From the cell containing the given text, extract its center point as [x, y] coordinate. 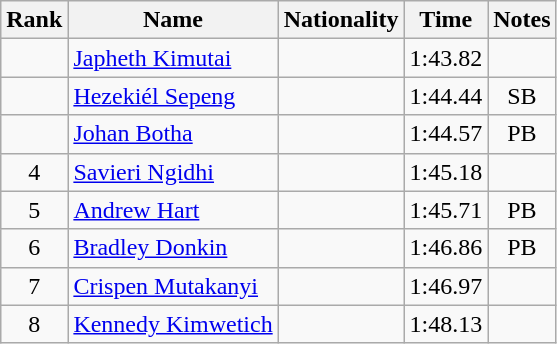
Hezekiél Sepeng [173, 96]
1:44.57 [446, 134]
Japheth Kimutai [173, 58]
Notes [522, 20]
1:44.44 [446, 96]
7 [34, 286]
Rank [34, 20]
5 [34, 210]
1:48.13 [446, 324]
Andrew Hart [173, 210]
4 [34, 172]
1:46.97 [446, 286]
1:46.86 [446, 248]
8 [34, 324]
6 [34, 248]
Savieri Ngidhi [173, 172]
1:45.18 [446, 172]
Johan Botha [173, 134]
1:43.82 [446, 58]
Kennedy Kimwetich [173, 324]
Crispen Mutakanyi [173, 286]
Time [446, 20]
1:45.71 [446, 210]
SB [522, 96]
Bradley Donkin [173, 248]
Nationality [341, 20]
Name [173, 20]
